Pinpoint the cell where the given text exists, returning its (X, Y) midpoint coordinate. 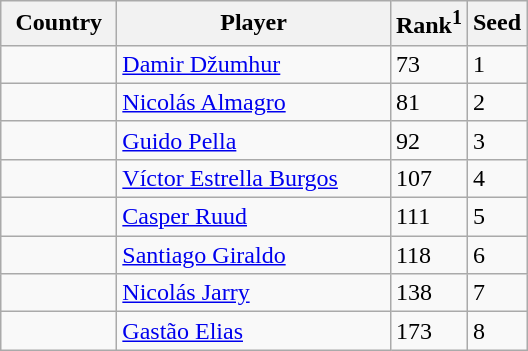
Country (59, 24)
107 (428, 178)
81 (428, 102)
Damir Džumhur (254, 64)
Casper Ruud (254, 217)
6 (496, 255)
Gastão Elias (254, 331)
1 (496, 64)
118 (428, 255)
Víctor Estrella Burgos (254, 178)
Nicolás Jarry (254, 293)
111 (428, 217)
73 (428, 64)
7 (496, 293)
Rank1 (428, 24)
5 (496, 217)
4 (496, 178)
2 (496, 102)
138 (428, 293)
3 (496, 140)
8 (496, 331)
Nicolás Almagro (254, 102)
Santiago Giraldo (254, 255)
173 (428, 331)
92 (428, 140)
Player (254, 24)
Seed (496, 24)
Guido Pella (254, 140)
